Scan for the cell matching the given text and deliver its (X, Y) coordinate at center. 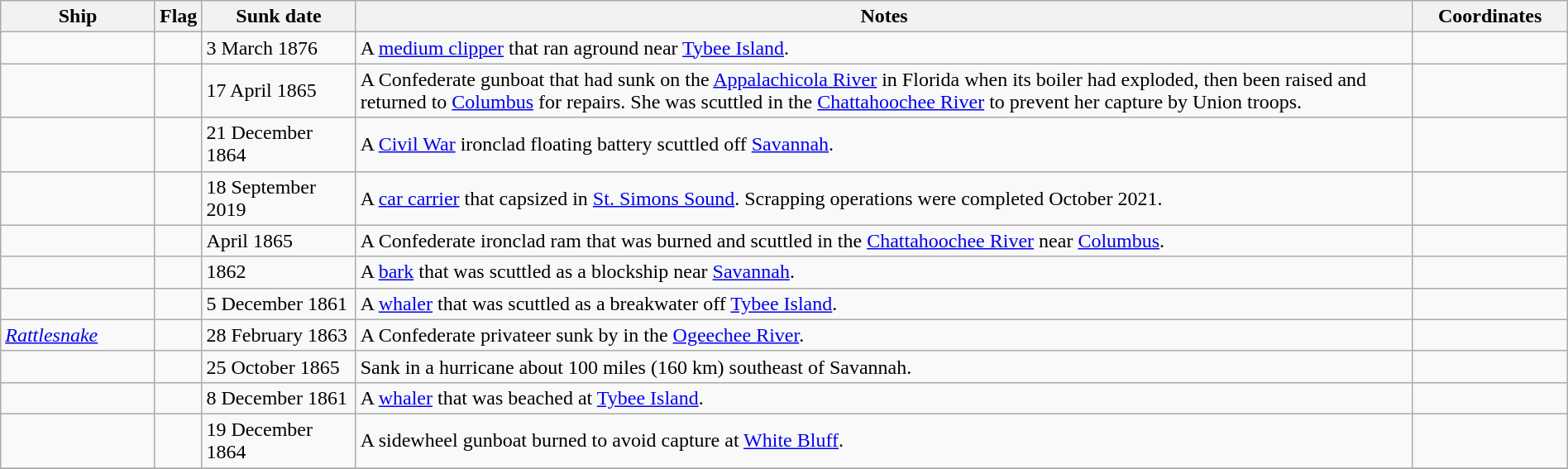
Notes (884, 17)
A whaler that was beached at Tybee Island. (884, 398)
Ship (78, 17)
3 March 1876 (279, 48)
17 April 1865 (279, 91)
1862 (279, 272)
Sank in a hurricane about 100 miles (160 km) southeast of Savannah. (884, 366)
Sunk date (279, 17)
Flag (178, 17)
18 September 2019 (279, 199)
5 December 1861 (279, 304)
A sidewheel gunboat burned to avoid capture at White Bluff. (884, 440)
25 October 1865 (279, 366)
21 December 1864 (279, 144)
A medium clipper that ran aground near Tybee Island. (884, 48)
A Confederate ironclad ram that was burned and scuttled in the Chattahoochee River near Columbus. (884, 241)
Coordinates (1490, 17)
A car carrier that capsized in St. Simons Sound. Scrapping operations were completed October 2021. (884, 199)
A bark that was scuttled as a blockship near Savannah. (884, 272)
28 February 1863 (279, 335)
A whaler that was scuttled as a breakwater off Tybee Island. (884, 304)
8 December 1861 (279, 398)
19 December 1864 (279, 440)
April 1865 (279, 241)
A Confederate privateer sunk by in the Ogeechee River. (884, 335)
A Civil War ironclad floating battery scuttled off Savannah. (884, 144)
Rattlesnake (78, 335)
